Pinpoint the cell where the given text exists, returning its (x, y) midpoint coordinate. 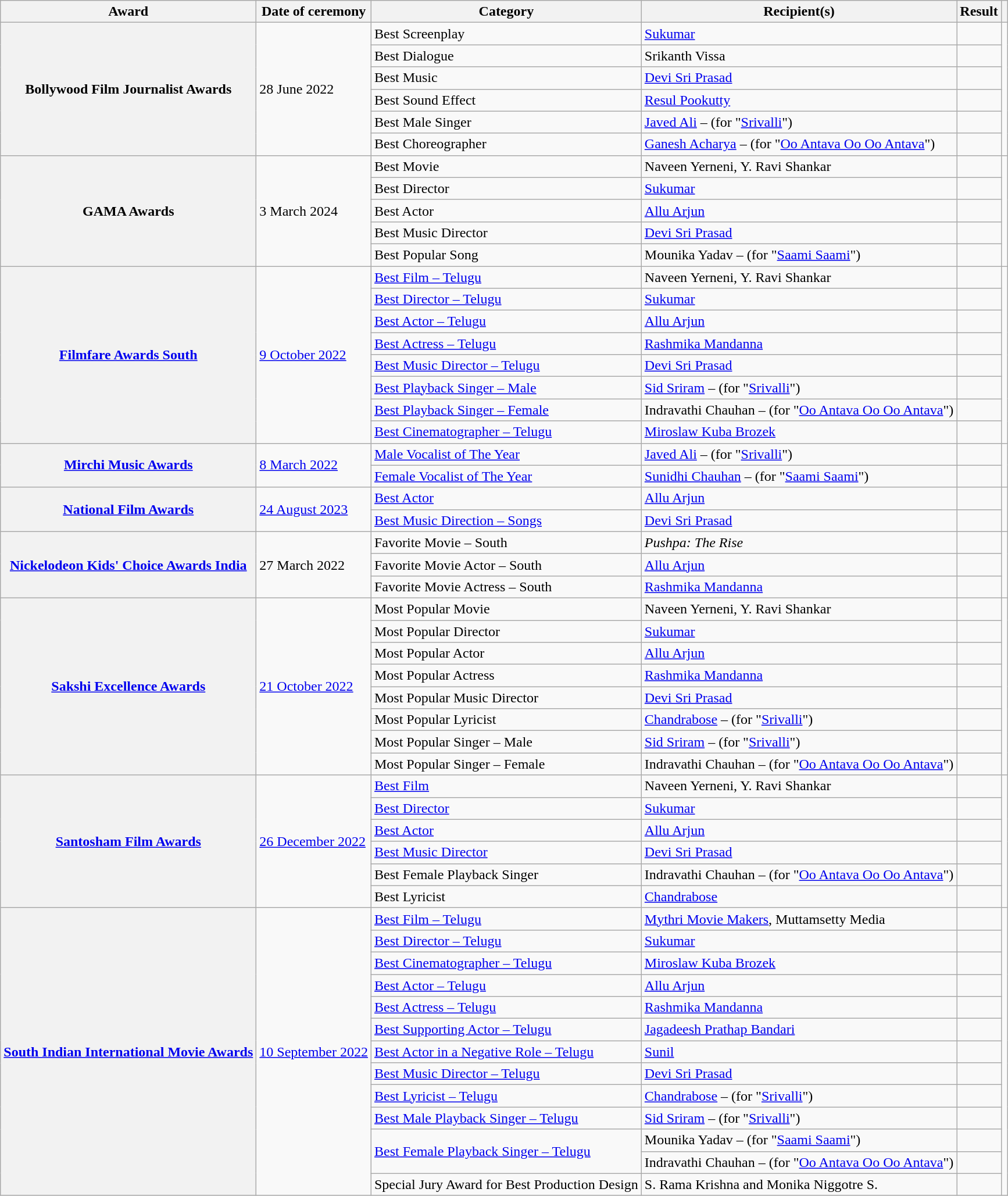
Most Popular Singer – Female (506, 764)
9 October 2022 (314, 355)
Bollywood Film Journalist Awards (128, 89)
Sunil (799, 1052)
Nickelodeon Kids' Choice Awards India (128, 565)
Award (128, 12)
Sakshi Excellence Awards (128, 686)
Sunidhi Chauhan – (for "Saami Saami") (799, 476)
Most Popular Actor (506, 654)
Best Music (506, 78)
South Indian International Movie Awards (128, 1051)
Best Dialogue (506, 56)
Ganesh Acharya – (for "Oo Antava Oo Oo Antava") (799, 144)
Best Movie (506, 166)
Recipient(s) (799, 12)
Filmfare Awards South (128, 355)
Favorite Movie Actress – South (506, 587)
Mythri Movie Makers, Muttamsetty Media (799, 919)
Mirchi Music Awards (128, 465)
Best Lyricist – Telugu (506, 1096)
Best Screenplay (506, 34)
Most Popular Music Director (506, 698)
Best Choreographer (506, 144)
Male Vocalist of The Year (506, 454)
Best Female Playback Singer – Telugu (506, 1151)
21 October 2022 (314, 686)
Srikanth Vissa (799, 56)
Best Female Playback Singer (506, 874)
GAMA Awards (128, 210)
Best Playback Singer – Male (506, 388)
28 June 2022 (314, 89)
Best Sound Effect (506, 100)
Best Male Playback Singer – Telugu (506, 1118)
Best Actor in a Negative Role – Telugu (506, 1052)
Result (979, 12)
Best Playback Singer – Female (506, 410)
24 August 2023 (314, 509)
Best Popular Song (506, 255)
Most Popular Movie (506, 609)
Resul Pookutty (799, 100)
Pushpa: The Rise (799, 542)
Special Jury Award for Best Production Design (506, 1184)
Female Vocalist of The Year (506, 476)
10 September 2022 (314, 1051)
Favorite Movie – South (506, 542)
Best Music Direction – Songs (506, 520)
Date of ceremony (314, 12)
3 March 2024 (314, 210)
8 March 2022 (314, 465)
Category (506, 12)
Best Lyricist (506, 897)
Santosham Film Awards (128, 841)
27 March 2022 (314, 565)
Most Popular Actress (506, 676)
National Film Awards (128, 509)
Most Popular Lyricist (506, 720)
Favorite Movie Actor – South (506, 565)
Most Popular Singer – Male (506, 742)
Chandrabose (799, 897)
26 December 2022 (314, 841)
Best Film (506, 786)
S. Rama Krishna and Monika Niggotre S. (799, 1184)
Best Supporting Actor – Telugu (506, 1030)
Jagadeesh Prathap Bandari (799, 1030)
Best Male Singer (506, 122)
Most Popular Director (506, 631)
